Find where the given text appears and provide that cell's center as [X, Y] coordinate. 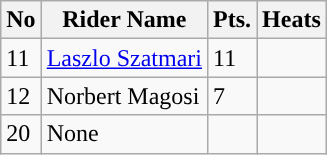
12 [21, 96]
Norbert Magosi [124, 96]
Rider Name [124, 20]
Heats [292, 20]
Pts. [232, 20]
None [124, 134]
7 [232, 96]
20 [21, 134]
No [21, 20]
Laszlo Szatmari [124, 58]
